Identify which cell holds the provided text, then report its (x, y) central coordinate. 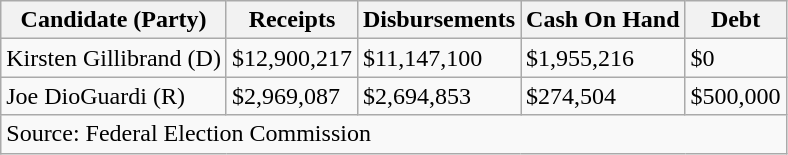
$0 (736, 58)
Disbursements (438, 20)
Source: Federal Election Commission (394, 134)
$12,900,217 (292, 58)
Kirsten Gillibrand (D) (114, 58)
$1,955,216 (603, 58)
$2,694,853 (438, 96)
Receipts (292, 20)
Debt (736, 20)
$11,147,100 (438, 58)
Joe DioGuardi (R) (114, 96)
Cash On Hand (603, 20)
Candidate (Party) (114, 20)
$2,969,087 (292, 96)
$500,000 (736, 96)
$274,504 (603, 96)
